Locate the cell with the specified text and output its (X, Y) center coordinate. 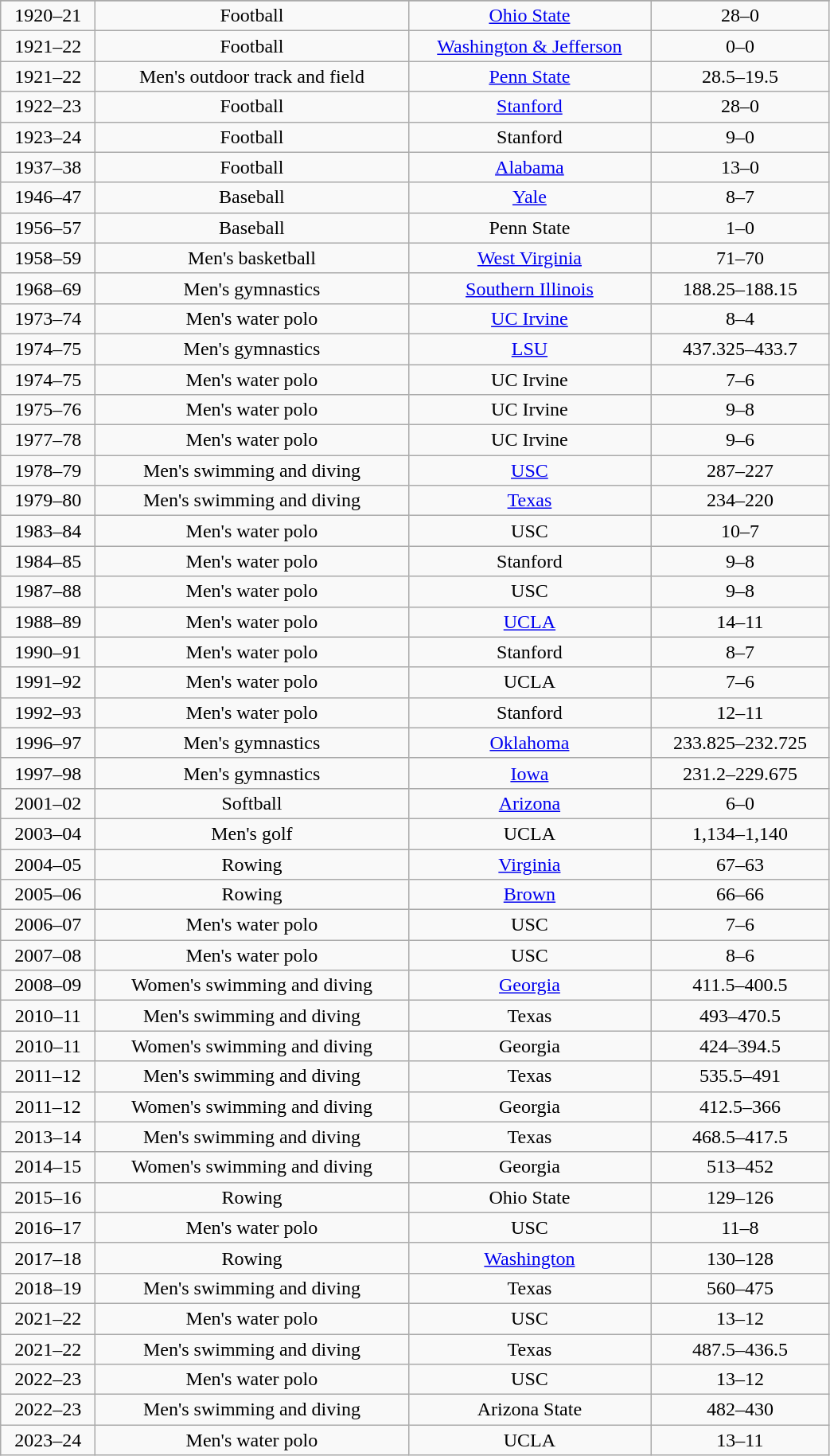
1977–78 (48, 440)
Brown (530, 895)
2004–05 (48, 864)
Men's outdoor track and field (251, 76)
Washington (530, 1258)
487.5–436.5 (740, 1349)
412.5–366 (740, 1107)
2015–16 (48, 1197)
287–227 (740, 470)
130–128 (740, 1258)
231.2–229.675 (740, 773)
Alabama (530, 167)
2023–24 (48, 1440)
Arizona (530, 803)
1984–85 (48, 561)
Men's basketball (251, 258)
1–0 (740, 228)
14–11 (740, 622)
1946–47 (48, 197)
482–430 (740, 1410)
71–70 (740, 258)
1923–24 (48, 137)
6–0 (740, 803)
560–475 (740, 1288)
12–11 (740, 712)
Iowa (530, 773)
Yale (530, 197)
2006–07 (48, 925)
28.5–19.5 (740, 76)
2016–17 (48, 1228)
8–6 (740, 955)
1979–80 (48, 501)
2014–15 (48, 1167)
535.5–491 (740, 1076)
Southern Illinois (530, 288)
8–4 (740, 318)
2017–18 (48, 1258)
2018–19 (48, 1288)
437.325–433.7 (740, 349)
Oklahoma (530, 743)
13–11 (740, 1440)
1996–97 (48, 743)
Washington & Jefferson (530, 46)
1975–76 (48, 410)
129–126 (740, 1197)
2003–04 (48, 833)
1937–38 (48, 167)
468.5–417.5 (740, 1137)
Softball (251, 803)
Virginia (530, 864)
188.25–188.15 (740, 288)
2001–02 (48, 803)
1968–69 (48, 288)
0–0 (740, 46)
1978–79 (48, 470)
67–63 (740, 864)
513–452 (740, 1167)
1922–23 (48, 107)
493–470.5 (740, 1016)
1988–89 (48, 622)
1992–93 (48, 712)
1973–74 (48, 318)
2008–09 (48, 986)
1987–88 (48, 591)
424–394.5 (740, 1046)
2007–08 (48, 955)
1920–21 (48, 16)
233.825–232.725 (740, 743)
1958–59 (48, 258)
Men's golf (251, 833)
11–8 (740, 1228)
1,134–1,140 (740, 833)
66–66 (740, 895)
2005–06 (48, 895)
1956–57 (48, 228)
10–7 (740, 531)
9–6 (740, 440)
1990–91 (48, 652)
234–220 (740, 501)
13–0 (740, 167)
West Virginia (530, 258)
1991–92 (48, 682)
1997–98 (48, 773)
1983–84 (48, 531)
Arizona State (530, 1410)
9–0 (740, 137)
LSU (530, 349)
2013–14 (48, 1137)
411.5–400.5 (740, 986)
